Detect which cell encompasses the target text, then output its [X, Y] center coordinate. 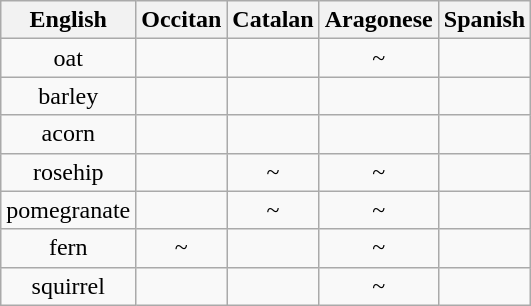
squirrel [68, 286]
English [68, 20]
barley [68, 96]
acorn [68, 134]
Catalan [273, 20]
Spanish [484, 20]
Occitan [182, 20]
fern [68, 248]
rosehip [68, 172]
Aragonese [378, 20]
pomegranate [68, 210]
oat [68, 58]
